Pinpoint the cell where the given text exists, returning its [X, Y] midpoint coordinate. 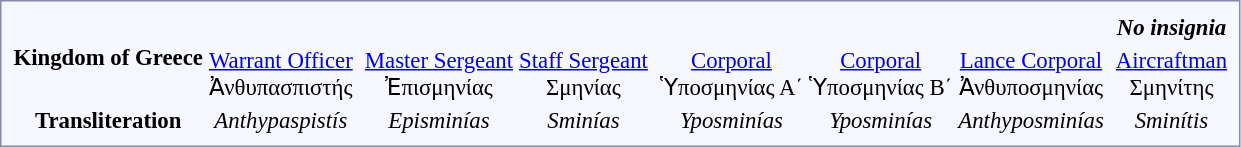
Anthypaspistís [280, 120]
Anthyposminías [1032, 120]
Staff SergeantΣμηνίας [584, 74]
No insignia [1171, 27]
Sminías [584, 120]
Lance CorporalἈνθυποσμηνίας [1032, 74]
Sminítis [1171, 120]
Episminías [438, 120]
Transliteration [108, 120]
Master SergeantἘπισμηνίας [438, 74]
CorporalὙποσμηνίας Α΄ [731, 74]
Kingdom of Greece [108, 57]
AircraftmanΣμηνίτης [1171, 74]
Warrant OfficerἈνθυπασπιστής [280, 74]
CorporalὙποσμηνίας Β΄ [881, 74]
